For the text-containing cell, return its midpoint in (X, Y) coordinate format. 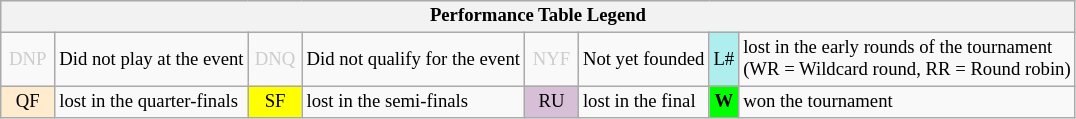
won the tournament (907, 102)
SF (275, 102)
Did not play at the event (152, 60)
lost in the quarter-finals (152, 102)
Not yet founded (643, 60)
DNP (28, 60)
lost in the semi-finals (413, 102)
Did not qualify for the event (413, 60)
RU (551, 102)
lost in the final (643, 102)
Performance Table Legend (538, 16)
W (724, 102)
lost in the early rounds of the tournament(WR = Wildcard round, RR = Round robin) (907, 60)
DNQ (275, 60)
L# (724, 60)
NYF (551, 60)
QF (28, 102)
